For the text-containing cell, return its midpoint in [X, Y] coordinate format. 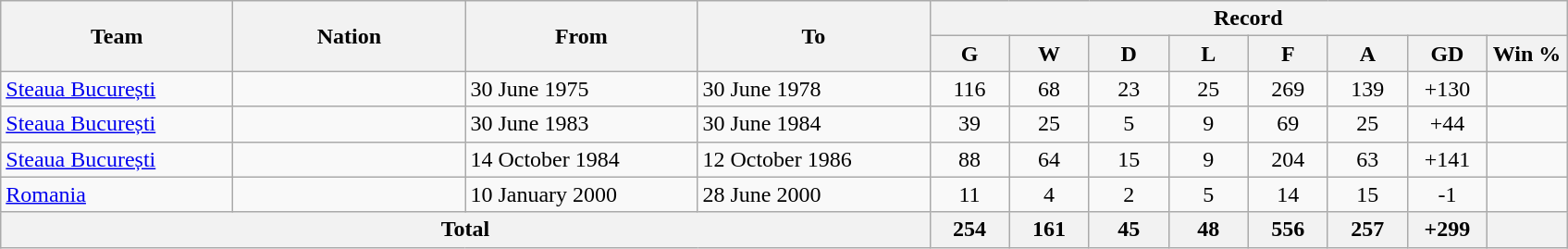
+44 [1447, 124]
88 [969, 159]
23 [1129, 89]
30 June 1983 [581, 124]
From [581, 36]
W [1049, 54]
GD [1447, 54]
12 October 1986 [814, 159]
Record [1248, 19]
A [1367, 54]
30 June 1975 [581, 89]
To [814, 36]
G [969, 54]
204 [1288, 159]
48 [1208, 230]
Romania [117, 194]
254 [969, 230]
Win % [1526, 54]
14 October 1984 [581, 159]
Team [117, 36]
D [1129, 54]
257 [1367, 230]
30 June 1978 [814, 89]
L [1208, 54]
556 [1288, 230]
68 [1049, 89]
139 [1367, 89]
269 [1288, 89]
28 June 2000 [814, 194]
2 [1129, 194]
63 [1367, 159]
14 [1288, 194]
116 [969, 89]
Total [465, 230]
69 [1288, 124]
30 June 1984 [814, 124]
10 January 2000 [581, 194]
+299 [1447, 230]
F [1288, 54]
+130 [1447, 89]
11 [969, 194]
4 [1049, 194]
64 [1049, 159]
161 [1049, 230]
Nation [350, 36]
+141 [1447, 159]
-1 [1447, 194]
45 [1129, 230]
39 [969, 124]
